Capture the cell that displays the provided text and extract its [x, y] central coordinate. 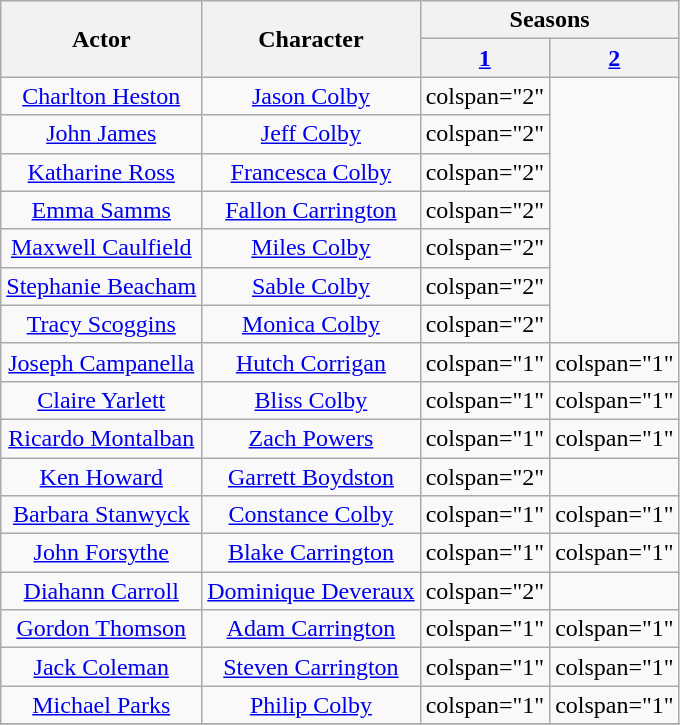
Diahann Carroll [102, 591]
Adam Carrington [311, 629]
Tracy Scoggins [102, 324]
John Forsythe [102, 553]
Constance Colby [311, 515]
Michael Parks [102, 705]
1 [485, 58]
Character [311, 39]
Dominique Deveraux [311, 591]
Jason Colby [311, 96]
Francesca Colby [311, 172]
Claire Yarlett [102, 400]
Maxwell Caulfield [102, 248]
Hutch Corrigan [311, 362]
Monica Colby [311, 324]
Garrett Boydston [311, 477]
Bliss Colby [311, 400]
Ricardo Montalban [102, 438]
2 [615, 58]
Emma Samms [102, 210]
Fallon Carrington [311, 210]
Barbara Stanwyck [102, 515]
Sable Colby [311, 286]
Actor [102, 39]
Gordon Thomson [102, 629]
Miles Colby [311, 248]
Blake Carrington [311, 553]
John James [102, 134]
Charlton Heston [102, 96]
Katharine Ross [102, 172]
Ken Howard [102, 477]
Jack Coleman [102, 667]
Jeff Colby [311, 134]
Seasons [550, 20]
Zach Powers [311, 438]
Steven Carrington [311, 667]
Philip Colby [311, 705]
Stephanie Beacham [102, 286]
Joseph Campanella [102, 362]
